Search for the cell housing the specified text and yield its [X, Y] center coordinate. 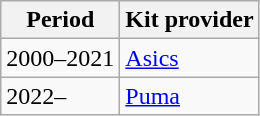
Period [60, 20]
2022– [60, 96]
2000–2021 [60, 58]
Puma [190, 96]
Asics [190, 58]
Kit provider [190, 20]
